Extract the (X, Y) coordinate from the center of the cell holding the provided text.  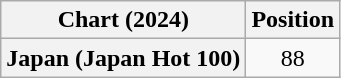
Position (293, 20)
88 (293, 58)
Japan (Japan Hot 100) (124, 58)
Chart (2024) (124, 20)
